From the cell containing the given text, extract its center point as [X, Y] coordinate. 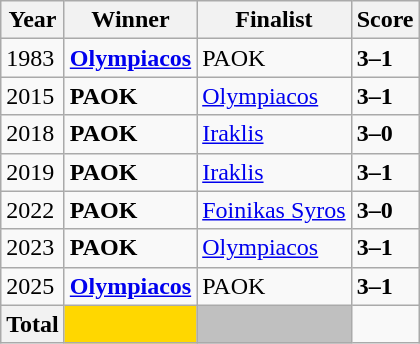
2019 [33, 172]
2025 [33, 286]
1983 [33, 58]
Year [33, 20]
2015 [33, 96]
Foinikas Syros [274, 210]
2018 [33, 134]
2022 [33, 210]
Score [385, 20]
Total [33, 324]
Finalist [274, 20]
Winner [130, 20]
2023 [33, 248]
